Locate the cell with the specified text and output its (X, Y) center coordinate. 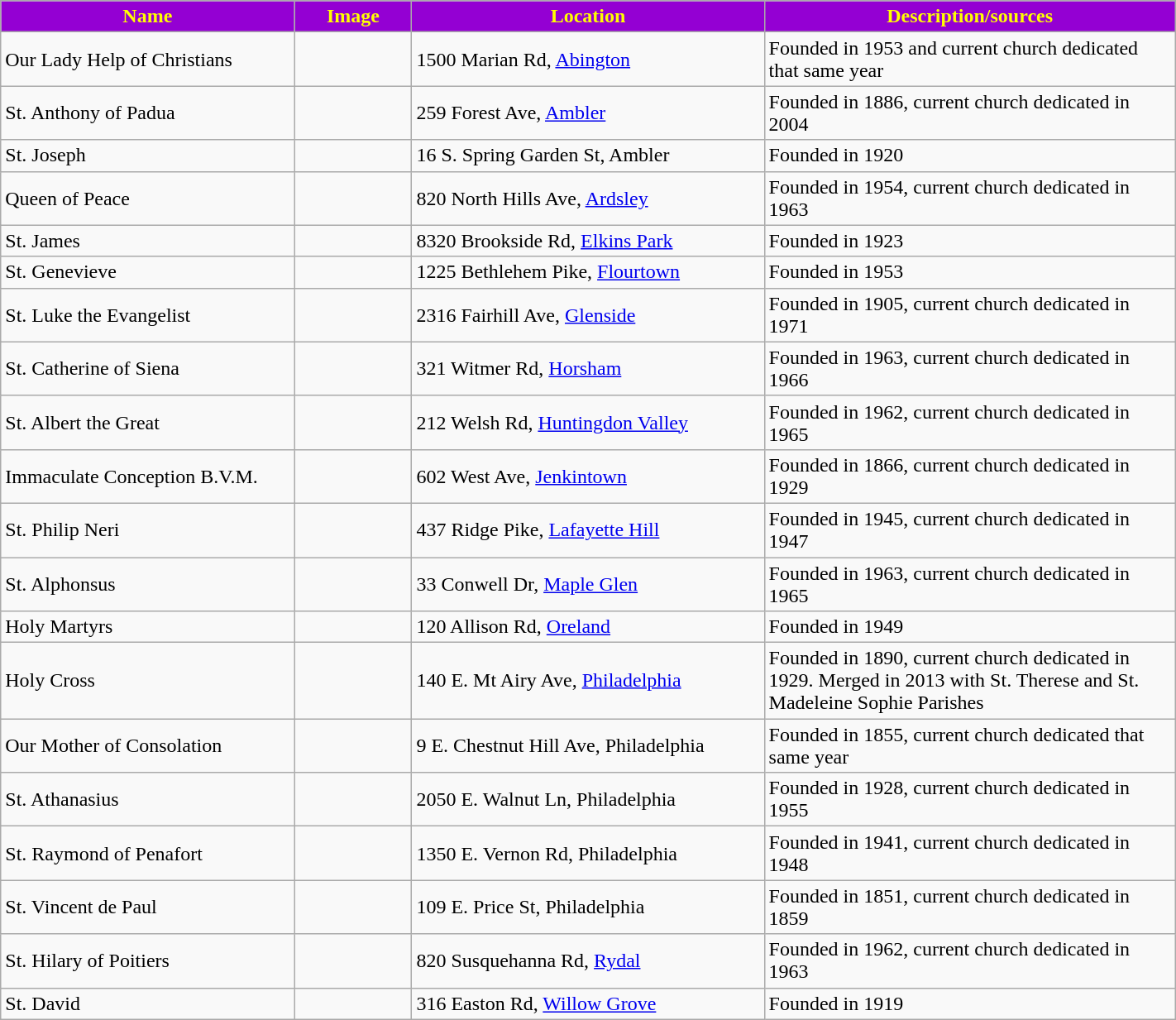
820 North Hills Ave, Ardsley (588, 199)
33 Conwell Dr, Maple Glen (588, 584)
Immaculate Conception B.V.M. (147, 476)
St. Albert the Great (147, 422)
St. Vincent de Paul (147, 907)
Holy Martyrs (147, 627)
1225 Bethlehem Pike, Flourtown (588, 272)
St. Athanasius (147, 799)
9 E. Chestnut Hill Ave, Philadelphia (588, 746)
Founded in 1953 (969, 272)
Founded in 1928, current church dedicated in 1955 (969, 799)
259 Forest Ave, Ambler (588, 113)
120 Allison Rd, Oreland (588, 627)
Founded in 1949 (969, 627)
Founded in 1866, current church dedicated in 1929 (969, 476)
Location (588, 17)
Founded in 1919 (969, 1003)
Founded in 1945, current church dedicated in 1947 (969, 529)
St. Catherine of Siena (147, 369)
Founded in 1920 (969, 156)
140 E. Mt Airy Ave, Philadelphia (588, 681)
Founded in 1953 and current church dedicated that same year (969, 60)
St. Luke the Evangelist (147, 314)
St. Philip Neri (147, 529)
Our Lady Help of Christians (147, 60)
Holy Cross (147, 681)
1500 Marian Rd, Abington (588, 60)
1350 E. Vernon Rd, Philadelphia (588, 854)
437 Ridge Pike, Lafayette Hill (588, 529)
Founded in 1963, current church dedicated in 1966 (969, 369)
321 Witmer Rd, Horsham (588, 369)
Our Mother of Consolation (147, 746)
Founded in 1886, current church dedicated in 2004 (969, 113)
St. Hilary of Poitiers (147, 961)
St. Raymond of Penafort (147, 854)
820 Susquehanna Rd, Rydal (588, 961)
602 West Ave, Jenkintown (588, 476)
St. David (147, 1003)
Founded in 1905, current church dedicated in 1971 (969, 314)
2316 Fairhill Ave, Glenside (588, 314)
St. Genevieve (147, 272)
2050 E. Walnut Ln, Philadelphia (588, 799)
St. Joseph (147, 156)
8320 Brookside Rd, Elkins Park (588, 241)
Founded in 1890, current church dedicated in 1929. Merged in 2013 with St. Therese and St. Madeleine Sophie Parishes (969, 681)
Founded in 1962, current church dedicated in 1965 (969, 422)
St. Anthony of Padua (147, 113)
Queen of Peace (147, 199)
Founded in 1962, current church dedicated in 1963 (969, 961)
212 Welsh Rd, Huntingdon Valley (588, 422)
Founded in 1923 (969, 241)
109 E. Price St, Philadelphia (588, 907)
Description/sources (969, 17)
316 Easton Rd, Willow Grove (588, 1003)
Founded in 1954, current church dedicated in 1963 (969, 199)
Image (353, 17)
Name (147, 17)
Founded in 1941, current church dedicated in 1948 (969, 854)
St. Alphonsus (147, 584)
16 S. Spring Garden St, Ambler (588, 156)
Founded in 1963, current church dedicated in 1965 (969, 584)
Founded in 1855, current church dedicated that same year (969, 746)
St. James (147, 241)
Founded in 1851, current church dedicated in 1859 (969, 907)
